Extract the (x, y) coordinate from the center of the cell holding the provided text.  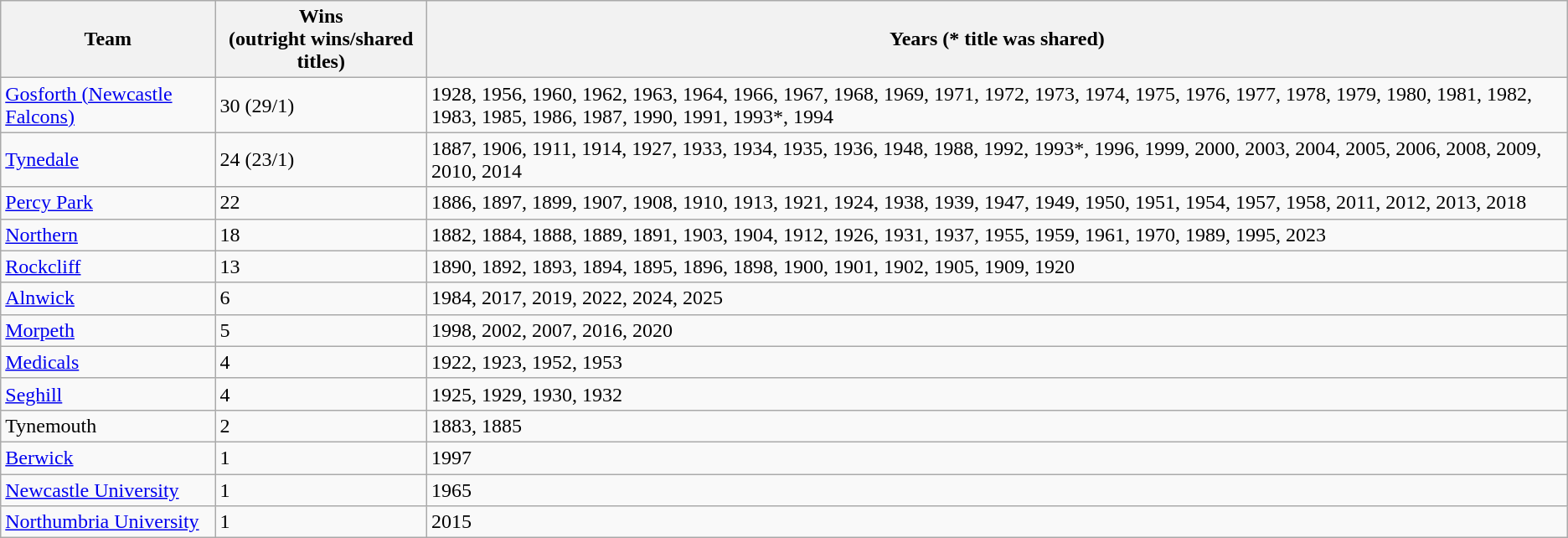
Medicals (108, 362)
30 (29/1) (322, 106)
18 (322, 235)
5 (322, 330)
1925, 1929, 1930, 1932 (998, 394)
2015 (998, 522)
Morpeth (108, 330)
13 (322, 266)
24 (23/1) (322, 159)
Team (108, 39)
Rockcliff (108, 266)
Northumbria University (108, 522)
Percy Park (108, 203)
Northern (108, 235)
22 (322, 203)
Gosforth (Newcastle Falcons) (108, 106)
Seghill (108, 394)
1965 (998, 490)
Berwick (108, 458)
1998, 2002, 2007, 2016, 2020 (998, 330)
Tynemouth (108, 426)
Alnwick (108, 298)
Newcastle University (108, 490)
6 (322, 298)
Years (* title was shared) (998, 39)
1886, 1897, 1899, 1907, 1908, 1910, 1913, 1921, 1924, 1938, 1939, 1947, 1949, 1950, 1951, 1954, 1957, 1958, 2011, 2012, 2013, 2018 (998, 203)
1997 (998, 458)
1887, 1906, 1911, 1914, 1927, 1933, 1934, 1935, 1936, 1948, 1988, 1992, 1993*, 1996, 1999, 2000, 2003, 2004, 2005, 2006, 2008, 2009, 2010, 2014 (998, 159)
1882, 1884, 1888, 1889, 1891, 1903, 1904, 1912, 1926, 1931, 1937, 1955, 1959, 1961, 1970, 1989, 1995, 2023 (998, 235)
1922, 1923, 1952, 1953 (998, 362)
1984, 2017, 2019, 2022, 2024, 2025 (998, 298)
Wins (outright wins/shared titles) (322, 39)
2 (322, 426)
1883, 1885 (998, 426)
Tynedale (108, 159)
1890, 1892, 1893, 1894, 1895, 1896, 1898, 1900, 1901, 1902, 1905, 1909, 1920 (998, 266)
